From the cell containing the given text, extract its center point as [x, y] coordinate. 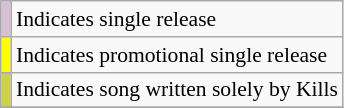
Indicates song written solely by Kills [177, 90]
Indicates single release [177, 19]
Indicates promotional single release [177, 55]
